Return the [x, y] coordinate for the center point of the cell that contains the specified text.  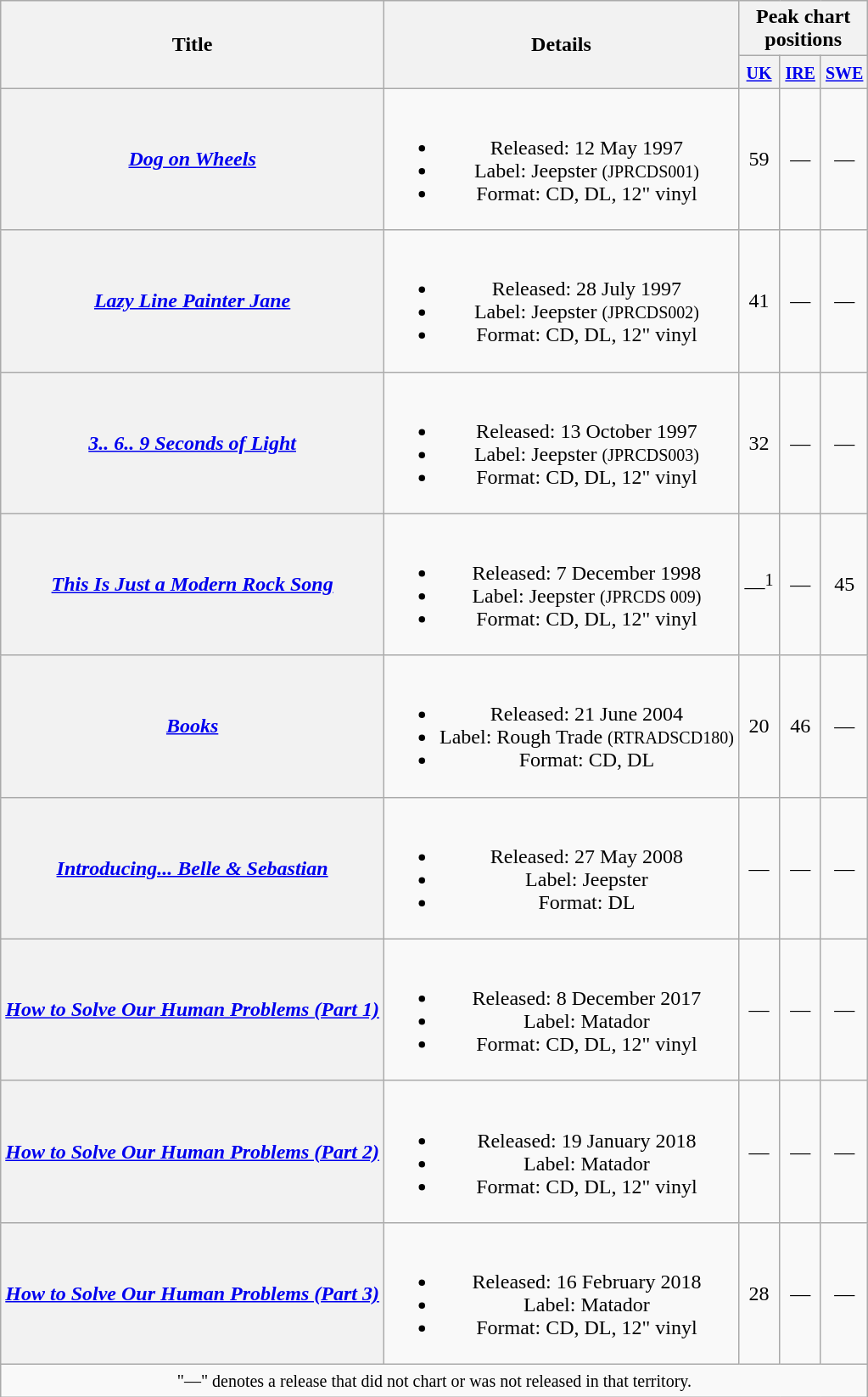
This Is Just a Modern Rock Song [193, 584]
32 [759, 443]
Introducing... Belle & Sebastian [193, 867]
Released: 19 January 2018Label: MatadorFormat: CD, DL, 12" vinyl [562, 1151]
Released: 16 February 2018Label: MatadorFormat: CD, DL, 12" vinyl [562, 1293]
Title [193, 44]
SWE [844, 72]
How to Solve Our Human Problems (Part 2) [193, 1151]
IRE [801, 72]
Released: 27 May 2008Label: JeepsterFormat: DL [562, 867]
How to Solve Our Human Problems (Part 3) [193, 1293]
59 [759, 160]
—1 [759, 584]
Released: 13 October 1997Label: Jeepster (JPRCDS003)Format: CD, DL, 12" vinyl [562, 443]
Released: 8 December 2017Label: MatadorFormat: CD, DL, 12" vinyl [562, 1010]
Released: 21 June 2004Label: Rough Trade (RTRADSCD180)Format: CD, DL [562, 727]
Details [562, 44]
Released: 12 May 1997Label: Jeepster (JPRCDS001)Format: CD, DL, 12" vinyl [562, 160]
UK [759, 72]
Peak chart positions [803, 29]
Released: 7 December 1998Label: Jeepster (JPRCDS 009)Format: CD, DL, 12" vinyl [562, 584]
Dog on Wheels [193, 160]
"—" denotes a release that did not chart or was not released in that territory. [434, 1380]
28 [759, 1293]
46 [801, 727]
41 [759, 300]
45 [844, 584]
Books [193, 727]
Lazy Line Painter Jane [193, 300]
3.. 6.. 9 Seconds of Light [193, 443]
20 [759, 727]
How to Solve Our Human Problems (Part 1) [193, 1010]
Released: 28 July 1997Label: Jeepster (JPRCDS002)Format: CD, DL, 12" vinyl [562, 300]
